Capture the cell that displays the provided text and extract its [X, Y] central coordinate. 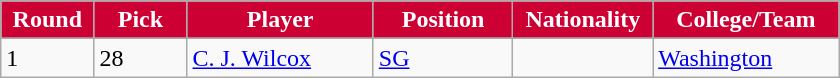
SG [443, 58]
Round [48, 20]
Washington [746, 58]
Nationality [583, 20]
College/Team [746, 20]
Player [280, 20]
Position [443, 20]
28 [140, 58]
1 [48, 58]
C. J. Wilcox [280, 58]
Pick [140, 20]
